Scan for the cell matching the given text and deliver its (X, Y) coordinate at center. 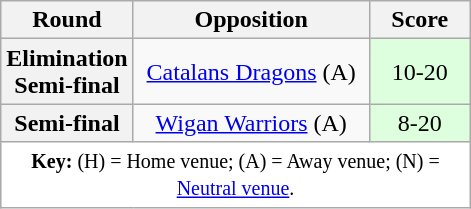
Round (67, 20)
8-20 (420, 123)
10-20 (420, 72)
Wigan Warriors (A) (251, 123)
Score (420, 20)
Key: (H) = Home venue; (A) = Away venue; (N) = Neutral venue. (236, 174)
Semi-final (67, 123)
Catalans Dragons (A) (251, 72)
Elimination Semi-final (67, 72)
Opposition (251, 20)
